Return the [x, y] coordinate for the center point of the cell that contains the specified text.  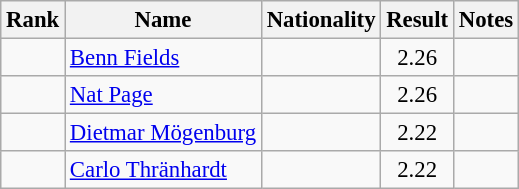
Name [164, 20]
Result [418, 20]
Nat Page [164, 95]
Notes [486, 20]
Nationality [320, 20]
Benn Fields [164, 58]
Carlo Thränhardt [164, 170]
Dietmar Mögenburg [164, 133]
Rank [33, 20]
